Search for the cell housing the specified text and yield its (x, y) center coordinate. 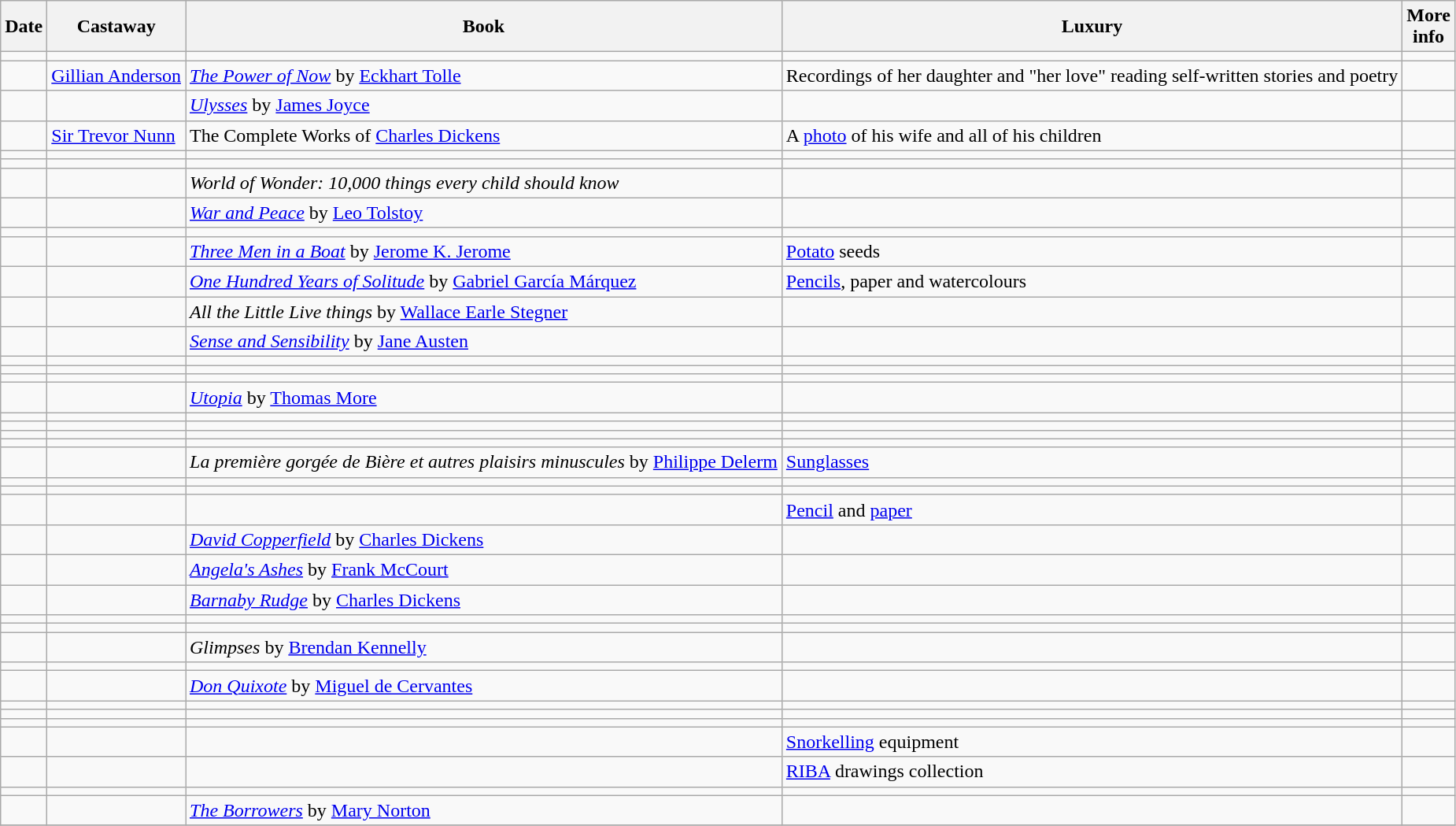
Pencil and paper (1092, 509)
The Borrowers by Mary Norton (484, 810)
David Copperfield by Charles Dickens (484, 539)
Snorkelling equipment (1092, 742)
Utopia by Thomas More (484, 398)
Potato seeds (1092, 251)
Date (24, 27)
Luxury (1092, 27)
Barnaby Rudge by Charles Dickens (484, 599)
Book (484, 27)
All the Little Live things by Wallace Earle Stegner (484, 311)
One Hundred Years of Solitude by Gabriel García Márquez (484, 281)
A photo of his wife and all of his children (1092, 135)
Moreinfo (1429, 27)
The Complete Works of Charles Dickens (484, 135)
Don Quixote by Miguel de Cervantes (484, 686)
Pencils, paper and watercolours (1092, 281)
Sunglasses (1092, 462)
Angela's Ashes by Frank McCourt (484, 569)
World of Wonder: 10,000 things every child should know (484, 183)
Sir Trevor Nunn (116, 135)
La première gorgée de Bière et autres plaisirs minuscules by Philippe Delerm (484, 462)
The Power of Now by Eckhart Tolle (484, 76)
Recordings of her daughter and "her love" reading self-written stories and poetry (1092, 76)
Castaway (116, 27)
Ulysses by James Joyce (484, 106)
RIBA drawings collection (1092, 772)
Glimpses by Brendan Kennelly (484, 647)
Sense and Sensibility by Jane Austen (484, 342)
Gillian Anderson (116, 76)
Three Men in a Boat by Jerome K. Jerome (484, 251)
War and Peace by Leo Tolstoy (484, 213)
